Find where the given text appears and provide that cell's center as [X, Y] coordinate. 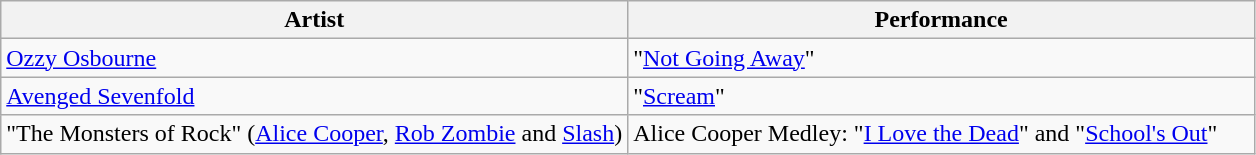
Ozzy Osbourne [314, 58]
"Not Going Away" [942, 58]
"Scream" [942, 96]
Performance [942, 20]
Alice Cooper Medley: "I Love the Dead" and "School's Out" [942, 134]
Artist [314, 20]
"The Monsters of Rock" (Alice Cooper, Rob Zombie and Slash) [314, 134]
Avenged Sevenfold [314, 96]
